For the text-containing cell, return its midpoint in (X, Y) coordinate format. 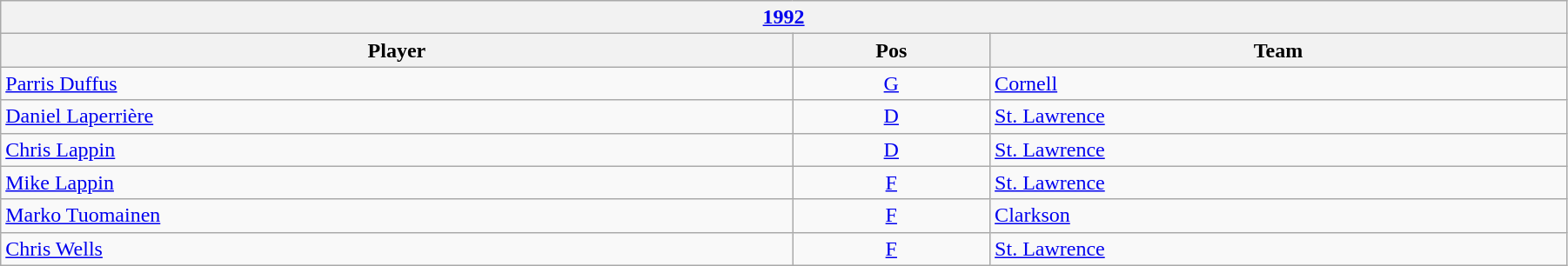
Mike Lappin (397, 183)
Marko Tuomainen (397, 216)
1992 (784, 17)
Parris Duffus (397, 83)
Team (1279, 50)
Daniel Laperrière (397, 116)
Chris Lappin (397, 150)
Pos (891, 50)
Cornell (1279, 83)
Player (397, 50)
Chris Wells (397, 249)
Clarkson (1279, 216)
G (891, 83)
